From the cell containing the given text, extract its center point as (x, y) coordinate. 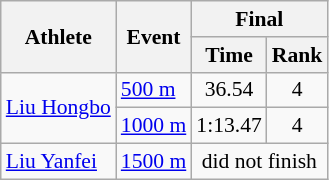
36.54 (228, 90)
Liu Yanfei (58, 162)
did not finish (259, 162)
1500 m (154, 162)
Final (259, 19)
Rank (298, 55)
Liu Hongbo (58, 108)
1:13.47 (228, 126)
Time (228, 55)
500 m (154, 90)
Athlete (58, 36)
Event (154, 36)
1000 m (154, 126)
